Scan for the cell matching the given text and deliver its (X, Y) coordinate at center. 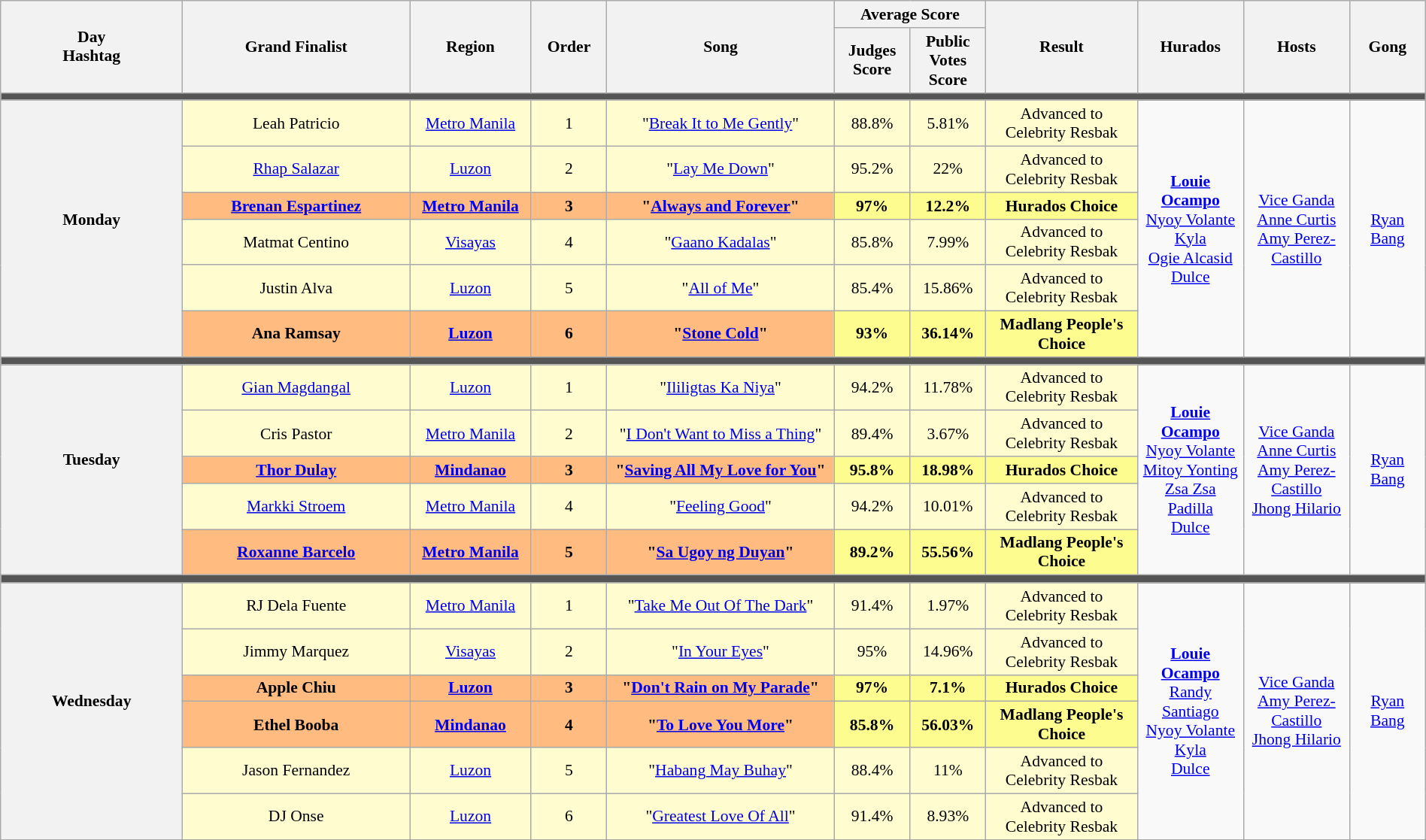
Order (569, 47)
Vice Ganda Anne Curtis Amy Perez-Castillo (1297, 229)
Vice Ganda Anne Curtis Amy Perez-Castillo Jhong Hilario (1297, 470)
Wednesday (92, 711)
Roxanne Barcelo (296, 552)
22% (948, 170)
88.4% (872, 770)
89.2% (872, 552)
7.99% (948, 242)
DayHashtag (92, 47)
36.14% (948, 334)
Monday (92, 229)
95% (872, 651)
8.93% (948, 817)
95.2% (872, 170)
"Sa Ugoy ng Duyan" (721, 552)
Louie OcampoNyoy Volante Kyla Ogie Alcasid Dulce (1190, 229)
15.86% (948, 289)
DJ Onse (296, 817)
RJ Dela Fuente (296, 606)
3.67% (948, 433)
"Take Me Out Of The Dark" (721, 606)
Public Votes Score (948, 60)
Ana Ramsay (296, 334)
Matmat Centino (296, 242)
"Gaano Kadalas" (721, 242)
7.1% (948, 688)
Louie OcampoRandy Santiago Nyoy Volante Kyla Dulce (1190, 711)
Jason Fernandez (296, 770)
14.96% (948, 651)
55.56% (948, 552)
5.81% (948, 123)
"I Don't Want to Miss a Thing" (721, 433)
"To Love You More" (721, 725)
Thor Dulay (296, 470)
Result (1062, 47)
"Saving All My Love for You" (721, 470)
Gian Magdangal (296, 388)
Ethel Booba (296, 725)
"Ililigtas Ka Niya" (721, 388)
Leah Patricio (296, 123)
"Stone Cold" (721, 334)
Tuesday (92, 470)
Louie OcampoNyoy Volante Mitoy Yonting Zsa Zsa Padilla Dulce (1190, 470)
10.01% (948, 507)
"Break It to Me Gently" (721, 123)
88.8% (872, 123)
Jimmy Marquez (296, 651)
85.4% (872, 289)
Region (471, 47)
Cris Pastor (296, 433)
11% (948, 770)
18.98% (948, 470)
Markki Stroem (296, 507)
Average Score (910, 14)
"Feeling Good" (721, 507)
Vice Ganda Amy Perez-Castillo Jhong Hilario (1297, 711)
56.03% (948, 725)
89.4% (872, 433)
12.2% (948, 206)
93% (872, 334)
Brenan Espartinez (296, 206)
"All of Me" (721, 289)
Apple Chiu (296, 688)
Hurados (1190, 47)
Judges Score (872, 60)
11.78% (948, 388)
1.97% (948, 606)
95.8% (872, 470)
"In Your Eyes" (721, 651)
"Lay Me Down" (721, 170)
Hosts (1297, 47)
"Always and Forever" (721, 206)
"Greatest Love Of All" (721, 817)
"Don't Rain on My Parade" (721, 688)
Gong (1387, 47)
Grand Finalist (296, 47)
Song (721, 47)
Rhap Salazar (296, 170)
Justin Alva (296, 289)
"Habang May Buhay" (721, 770)
